Detect which cell encompasses the target text, then output its [x, y] center coordinate. 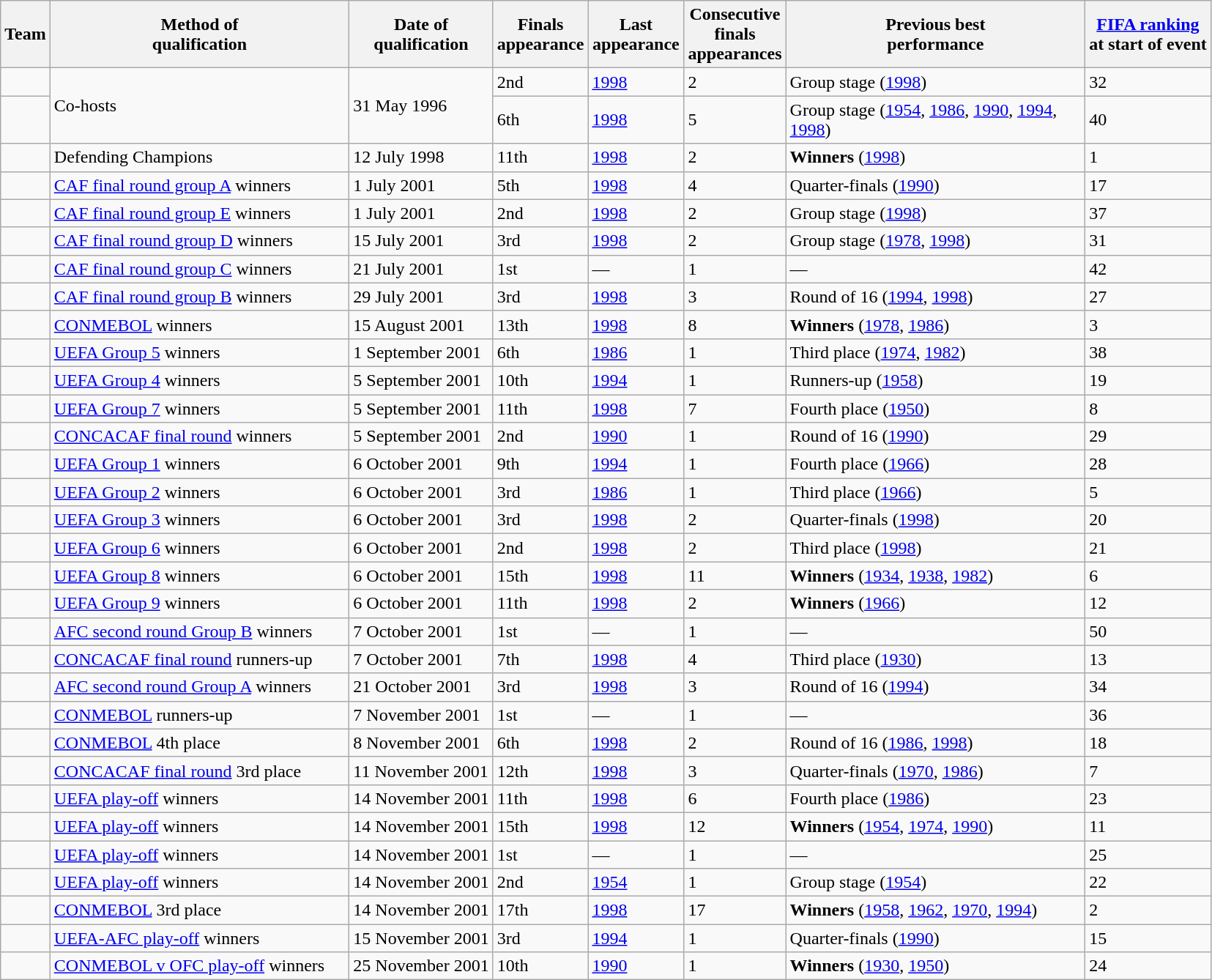
40 [1148, 120]
15 July 2001 [421, 241]
32 [1148, 82]
Round of 16 (1990) [936, 437]
Co-hosts [199, 105]
CONMEBOL winners [199, 324]
CAF final round group C winners [199, 269]
21 July 2001 [421, 269]
28 [1148, 464]
Quarter-finals (1998) [936, 520]
Winners (1934, 1938, 1982) [936, 576]
Round of 16 (1994) [936, 687]
CONCACAF final round winners [199, 437]
31 [1148, 241]
CONMEBOL 3rd place [199, 910]
Runners-up (1958) [936, 380]
29 [1148, 437]
UEFA Group 5 winners [199, 352]
Third place (1974, 1982) [936, 352]
UEFA Group 8 winners [199, 576]
CONMEBOL runners-up [199, 715]
25 [1148, 855]
UEFA Group 1 winners [199, 464]
Round of 16 (1994, 1998) [936, 297]
Winners (1966) [936, 604]
CAF final round group E winners [199, 213]
21 October 2001 [421, 687]
UEFA Group 6 winners [199, 548]
Previous bestperformance [936, 34]
12th [540, 771]
Group stage (1954) [936, 883]
AFC second round Group B winners [199, 631]
Winners (1998) [936, 157]
Third place (1930) [936, 659]
5th [540, 185]
25 November 2001 [421, 966]
20 [1148, 520]
UEFA Group 4 winners [199, 380]
9th [540, 464]
21 [1148, 548]
AFC second round Group A winners [199, 687]
11 November 2001 [421, 771]
CONMEBOL 4th place [199, 743]
Third place (1966) [936, 492]
CAF final round group A winners [199, 185]
1954 [636, 883]
CAF final round group D winners [199, 241]
Round of 16 (1986, 1998) [936, 743]
Team [26, 34]
Group stage (1954, 1986, 1990, 1994, 1998) [936, 120]
19 [1148, 380]
50 [1148, 631]
22 [1148, 883]
36 [1148, 715]
23 [1148, 798]
CONCACAF final round 3rd place [199, 771]
CAF final round group B winners [199, 297]
Method ofqualification [199, 34]
Fourth place (1966) [936, 464]
UEFA-AFC play-off winners [199, 938]
38 [1148, 352]
UEFA Group 2 winners [199, 492]
CONCACAF final round runners-up [199, 659]
42 [1148, 269]
Quarter-finals (1970, 1986) [936, 771]
Third place (1998) [936, 548]
24 [1148, 966]
17th [540, 910]
15 November 2001 [421, 938]
Lastappearance [636, 34]
UEFA Group 7 winners [199, 408]
Winners (1978, 1986) [936, 324]
Finalsappearance [540, 34]
15 [1148, 938]
37 [1148, 213]
7th [540, 659]
Winners (1954, 1974, 1990) [936, 826]
CONMEBOL v OFC play-off winners [199, 966]
8 November 2001 [421, 743]
Defending Champions [199, 157]
29 July 2001 [421, 297]
15 August 2001 [421, 324]
13th [540, 324]
1 September 2001 [421, 352]
Fourth place (1986) [936, 798]
7 November 2001 [421, 715]
Group stage (1978, 1998) [936, 241]
Consecutivefinalsappearances [735, 34]
UEFA Group 3 winners [199, 520]
UEFA Group 9 winners [199, 604]
27 [1148, 297]
13 [1148, 659]
34 [1148, 687]
Winners (1930, 1950) [936, 966]
Date ofqualification [421, 34]
Fourth place (1950) [936, 408]
31 May 1996 [421, 105]
Winners (1958, 1962, 1970, 1994) [936, 910]
12 July 1998 [421, 157]
FIFA rankingat start of event [1148, 34]
18 [1148, 743]
